Detect which cell encompasses the target text, then output its [x, y] center coordinate. 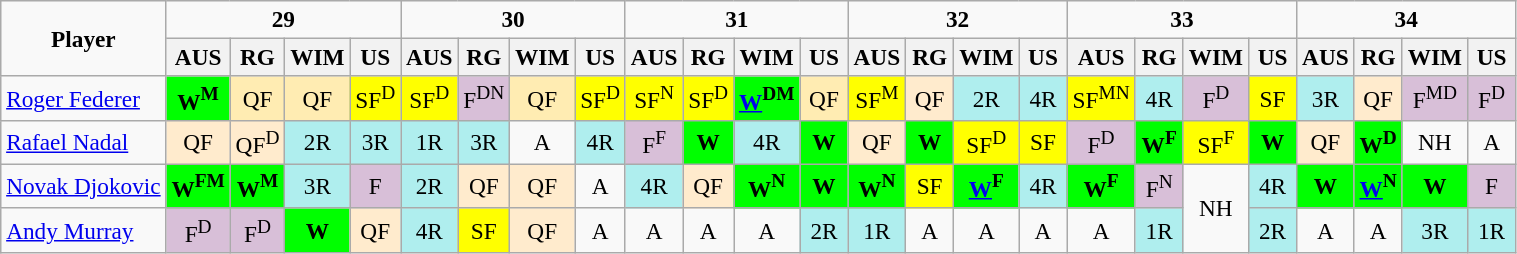
WD [1378, 142]
29 [284, 19]
FN [1159, 186]
31 [736, 19]
SFMN [1101, 98]
Rafael Nadal [84, 142]
Novak Djokovic [84, 186]
SFN [654, 98]
FF [654, 142]
Andy Murray [84, 230]
33 [1182, 19]
32 [958, 19]
Player [84, 38]
SFM [876, 98]
30 [514, 19]
Roger Federer [84, 98]
34 [1406, 19]
FDN [484, 98]
FMD [1434, 98]
WDM [767, 98]
SFF [1216, 142]
QFD [258, 142]
WFM [198, 186]
